Search for the cell housing the specified text and yield its (x, y) center coordinate. 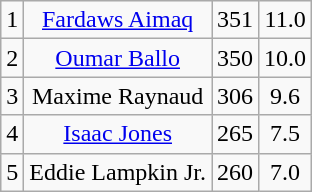
10.0 (286, 58)
Maxime Raynaud (118, 96)
350 (236, 58)
7.5 (286, 134)
7.0 (286, 172)
11.0 (286, 20)
Isaac Jones (118, 134)
Fardaws Aimaq (118, 20)
4 (12, 134)
Eddie Lampkin Jr. (118, 172)
3 (12, 96)
260 (236, 172)
Oumar Ballo (118, 58)
1 (12, 20)
351 (236, 20)
9.6 (286, 96)
306 (236, 96)
5 (12, 172)
265 (236, 134)
2 (12, 58)
